Find where the given text appears and provide that cell's center as (X, Y) coordinate. 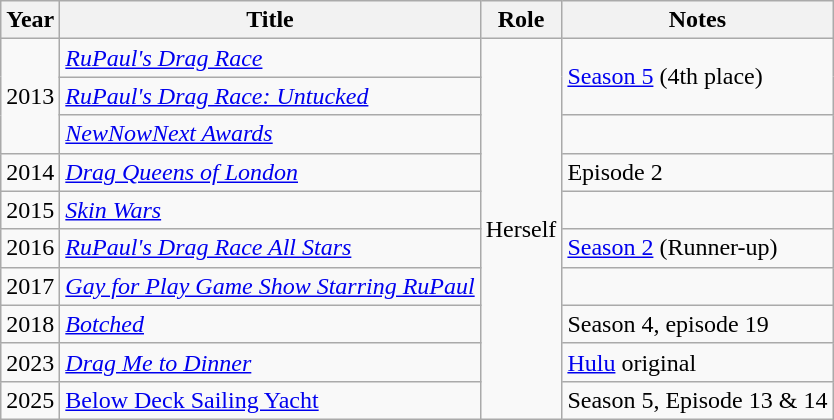
Season 2 (Runner-up) (698, 248)
Drag Queens of London (270, 172)
2023 (30, 362)
Botched (270, 324)
2017 (30, 286)
2015 (30, 210)
Season 5, Episode 13 & 14 (698, 400)
Notes (698, 20)
Hulu original (698, 362)
Gay for Play Game Show Starring RuPaul (270, 286)
2018 (30, 324)
Skin Wars (270, 210)
RuPaul's Drag Race (270, 58)
Herself (521, 230)
2016 (30, 248)
2014 (30, 172)
2025 (30, 400)
RuPaul's Drag Race All Stars (270, 248)
Season 4, episode 19 (698, 324)
Season 5 (4th place) (698, 77)
Drag Me to Dinner (270, 362)
RuPaul's Drag Race: Untucked (270, 96)
Year (30, 20)
NewNowNext Awards (270, 134)
Title (270, 20)
Below Deck Sailing Yacht (270, 400)
Episode 2 (698, 172)
2013 (30, 96)
Role (521, 20)
